Return (x, y) of the center of cell containing provided text 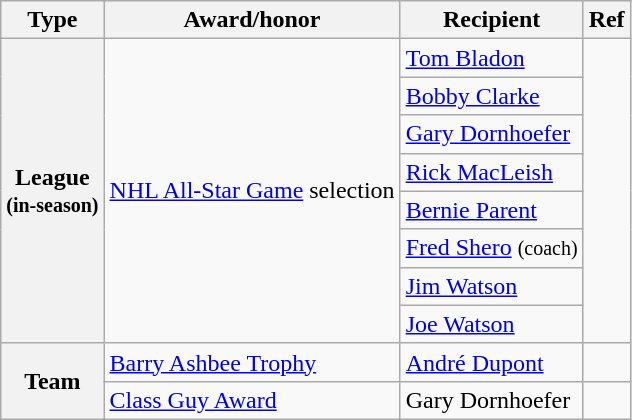
NHL All-Star Game selection (252, 191)
Jim Watson (492, 286)
Class Guy Award (252, 400)
Team (52, 381)
Barry Ashbee Trophy (252, 362)
Joe Watson (492, 324)
Fred Shero (coach) (492, 248)
League(in-season) (52, 191)
Recipient (492, 20)
Award/honor (252, 20)
André Dupont (492, 362)
Tom Bladon (492, 58)
Bernie Parent (492, 210)
Bobby Clarke (492, 96)
Rick MacLeish (492, 172)
Ref (606, 20)
Type (52, 20)
